Scan for the cell matching the given text and deliver its (X, Y) coordinate at center. 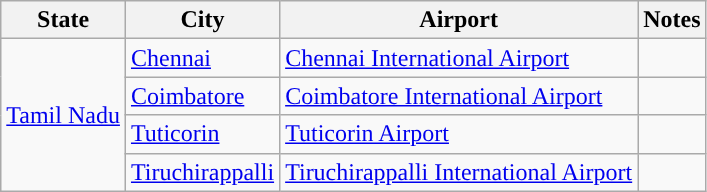
Tiruchirappalli International Airport (459, 172)
Tiruchirappalli (202, 172)
Chennai (202, 58)
Tuticorin (202, 134)
City (202, 20)
Coimbatore International Airport (459, 96)
Notes (672, 20)
Tuticorin Airport (459, 134)
Coimbatore (202, 96)
Tamil Nadu (64, 115)
Airport (459, 20)
Chennai International Airport (459, 58)
State (64, 20)
